Determine the [X, Y] coordinate at the center of the cell enclosing the given text.  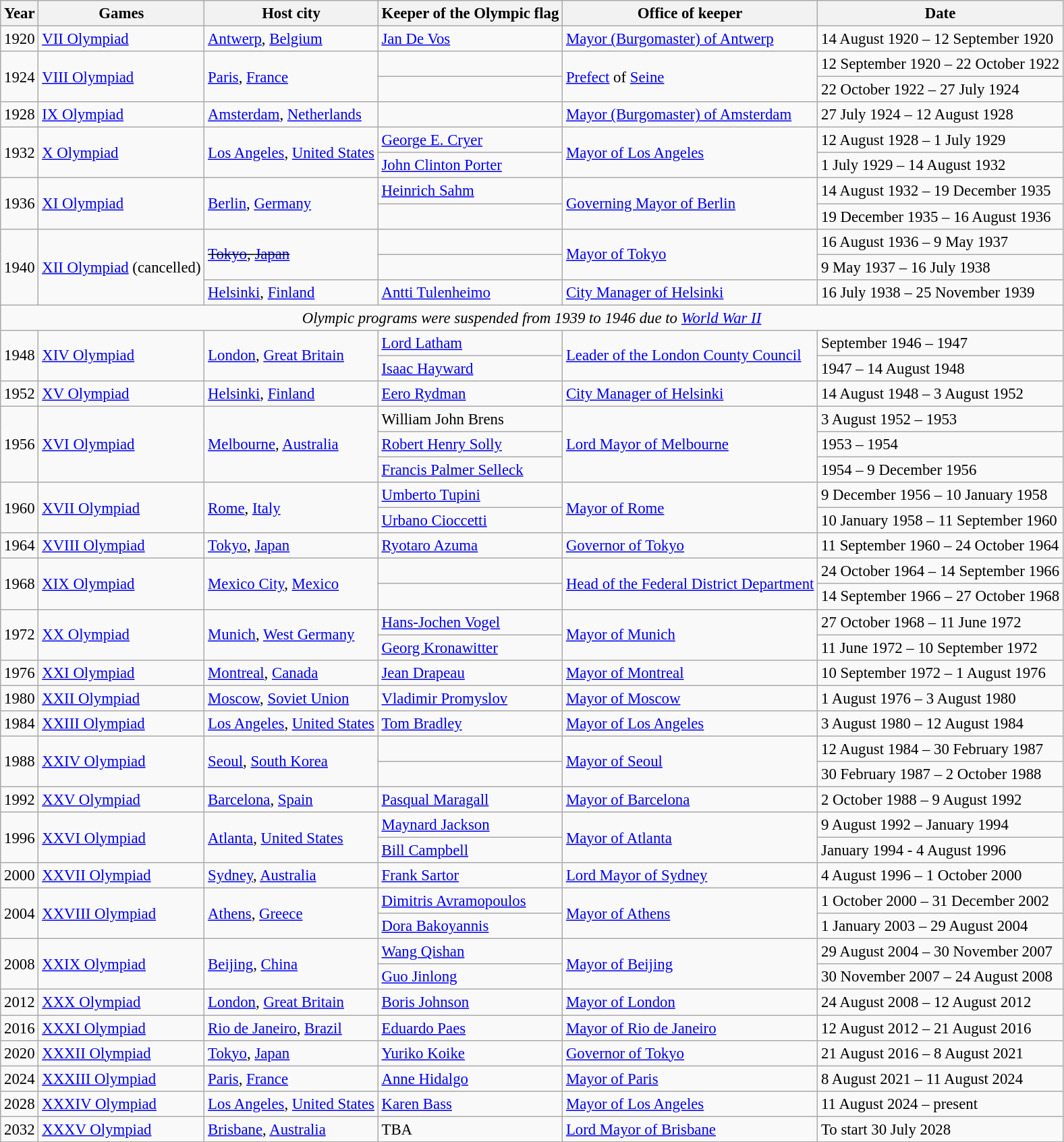
Lord Mayor of Sydney [690, 876]
XIV Olympiad [121, 356]
Mayor of Montreal [690, 673]
Umberto Tupini [470, 495]
XIX Olympiad [121, 584]
11 August 2024 – present [941, 1104]
1953 – 1954 [941, 445]
Prefect of Seine [690, 77]
XXI Olympiad [121, 673]
Moscow, Soviet Union [291, 698]
1 July 1929 – 14 August 1932 [941, 165]
XXIII Olympiad [121, 724]
Mexico City, Mexico [291, 584]
12 August 1984 – 30 February 1987 [941, 749]
11 June 1972 – 10 September 1972 [941, 648]
Beijing, China [291, 965]
Ryotaro Azuma [470, 546]
Date [941, 13]
24 August 2008 – 12 August 2012 [941, 1002]
Atlanta, United States [291, 838]
22 October 1922 – 27 July 1924 [941, 90]
30 November 2007 – 24 August 2008 [941, 977]
11 September 1960 – 24 October 1964 [941, 546]
1964 [20, 546]
Games [121, 13]
Bill Campbell [470, 851]
1928 [20, 115]
VII Olympiad [121, 39]
14 August 1948 – 3 August 1952 [941, 394]
XVIII Olympiad [121, 546]
Amsterdam, Netherlands [291, 115]
Mayor of Paris [690, 1079]
Eduardo Paes [470, 1028]
George E. Cryer [470, 140]
Mayor of Rome [690, 507]
XXVI Olympiad [121, 838]
Antti Tulenheimo [470, 292]
Mayor of Barcelona [690, 799]
XV Olympiad [121, 394]
1960 [20, 507]
Mayor of Munich [690, 634]
1976 [20, 673]
1984 [20, 724]
Urbano Cioccetti [470, 521]
8 August 2021 – 11 August 2024 [941, 1079]
9 August 1992 – January 1994 [941, 825]
19 December 1935 – 16 August 1936 [941, 217]
1924 [20, 77]
Barcelona, Spain [291, 799]
William John Brens [470, 419]
XVI Olympiad [121, 444]
September 1946 – 1947 [941, 343]
XII Olympiad (cancelled) [121, 267]
10 January 1958 – 11 September 1960 [941, 521]
VIII Olympiad [121, 77]
XXIX Olympiad [121, 965]
2016 [20, 1028]
2012 [20, 1002]
XXXIII Olympiad [121, 1079]
1996 [20, 838]
Robert Henry Solly [470, 445]
Mayor of Beijing [690, 965]
1956 [20, 444]
1988 [20, 761]
1 August 1976 – 3 August 1980 [941, 698]
Lord Latham [470, 343]
2 October 1988 – 9 August 1992 [941, 799]
1 October 2000 – 31 December 2002 [941, 901]
2020 [20, 1053]
14 August 1932 – 19 December 1935 [941, 191]
XXV Olympiad [121, 799]
Olympic programs were suspended from 1939 to 1946 due to World War II [532, 318]
9 December 1956 – 10 January 1958 [941, 495]
Montreal, Canada [291, 673]
1 January 2003 – 29 August 2004 [941, 926]
Antwerp, Belgium [291, 39]
XXXV Olympiad [121, 1129]
Brisbane, Australia [291, 1129]
Mayor of London [690, 1002]
1968 [20, 584]
Seoul, South Korea [291, 761]
1940 [20, 267]
16 July 1938 – 25 November 1939 [941, 292]
Pasqual Maragall [470, 799]
Georg Kronawitter [470, 648]
Sydney, Australia [291, 876]
Boris Johnson [470, 1002]
Wang Qishan [470, 952]
Heinrich Sahm [470, 191]
1992 [20, 799]
1948 [20, 356]
Lord Mayor of Brisbane [690, 1129]
XVII Olympiad [121, 507]
Eero Rydman [470, 394]
Yuriko Koike [470, 1053]
1932 [20, 152]
10 September 1972 – 1 August 1976 [941, 673]
27 October 1968 – 11 June 1972 [941, 622]
Leader of the London County Council [690, 356]
Isaac Hayward [470, 368]
9 May 1937 – 16 July 1938 [941, 267]
Athens, Greece [291, 913]
Berlin, Germany [291, 204]
2000 [20, 876]
Francis Palmer Selleck [470, 470]
Year [20, 13]
1920 [20, 39]
2004 [20, 913]
Governing Mayor of Berlin [690, 204]
Rome, Italy [291, 507]
Jean Drapeau [470, 673]
Tom Bradley [470, 724]
Office of keeper [690, 13]
Jan De Vos [470, 39]
Frank Sartor [470, 876]
Rio de Janeiro, Brazil [291, 1028]
January 1994 - 4 August 1996 [941, 851]
To start 30 July 2028 [941, 1129]
4 August 1996 – 1 October 2000 [941, 876]
XXVIII Olympiad [121, 913]
XXIV Olympiad [121, 761]
Mayor of Moscow [690, 698]
24 October 1964 – 14 September 1966 [941, 571]
16 August 1936 – 9 May 1937 [941, 241]
1947 – 14 August 1948 [941, 368]
Host city [291, 13]
Keeper of the Olympic flag [470, 13]
X Olympiad [121, 152]
Maynard Jackson [470, 825]
30 February 1987 – 2 October 1988 [941, 774]
Hans-Jochen Vogel [470, 622]
27 July 1924 – 12 August 1928 [941, 115]
IX Olympiad [121, 115]
XXX Olympiad [121, 1002]
1954 – 9 December 1956 [941, 470]
1972 [20, 634]
TBA [470, 1129]
Vladimir Promyslov [470, 698]
XXXII Olympiad [121, 1053]
1980 [20, 698]
Munich, West Germany [291, 634]
Mayor of Tokyo [690, 254]
12 September 1920 – 22 October 1922 [941, 64]
29 August 2004 – 30 November 2007 [941, 952]
Anne Hidalgo [470, 1079]
3 August 1980 – 12 August 1984 [941, 724]
2008 [20, 965]
12 August 1928 – 1 July 1929 [941, 140]
2024 [20, 1079]
Mayor (Burgomaster) of Amsterdam [690, 115]
Lord Mayor of Melbourne [690, 444]
Dimitris Avramopoulos [470, 901]
XX Olympiad [121, 634]
2032 [20, 1129]
14 August 1920 – 12 September 1920 [941, 39]
1936 [20, 204]
XXXI Olympiad [121, 1028]
21 August 2016 – 8 August 2021 [941, 1053]
Mayor of Seoul [690, 761]
1952 [20, 394]
3 August 1952 – 1953 [941, 419]
XXXIV Olympiad [121, 1104]
XXVII Olympiad [121, 876]
Melbourne, Australia [291, 444]
Karen Bass [470, 1104]
John Clinton Porter [470, 165]
Mayor of Rio de Janeiro [690, 1028]
XXII Olympiad [121, 698]
14 September 1966 – 27 October 1968 [941, 597]
Mayor (Burgomaster) of Antwerp [690, 39]
Dora Bakoyannis [470, 926]
12 August 2012 – 21 August 2016 [941, 1028]
2028 [20, 1104]
XI Olympiad [121, 204]
Head of the Federal District Department [690, 584]
Mayor of Atlanta [690, 838]
Mayor of Athens [690, 913]
Guo Jinlong [470, 977]
